Determine the (X, Y) coordinate at the center of the cell enclosing the given text.  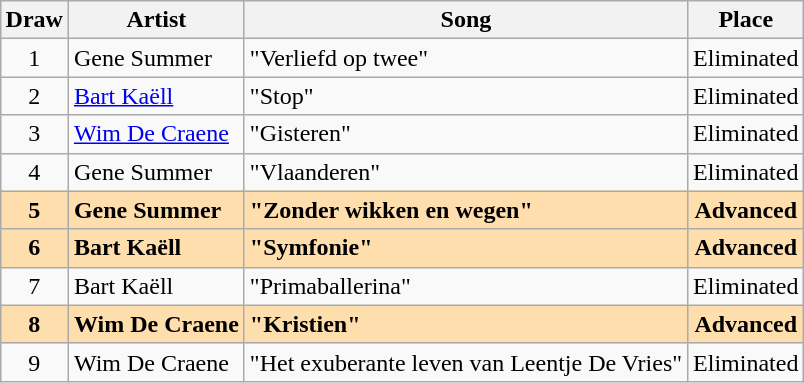
"Verliefd op twee" (466, 58)
Place (746, 20)
"Symfonie" (466, 248)
4 (34, 172)
2 (34, 96)
"Gisteren" (466, 134)
1 (34, 58)
"Stop" (466, 96)
Artist (156, 20)
"Primaballerina" (466, 286)
9 (34, 362)
6 (34, 248)
8 (34, 324)
"Vlaanderen" (466, 172)
5 (34, 210)
"Zonder wikken en wegen" (466, 210)
"Kristien" (466, 324)
Song (466, 20)
Draw (34, 20)
7 (34, 286)
"Het exuberante leven van Leentje De Vries" (466, 362)
3 (34, 134)
